Capture the cell that displays the provided text and extract its (x, y) central coordinate. 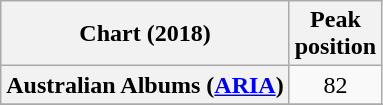
82 (335, 85)
Chart (2018) (145, 34)
Peak position (335, 34)
Australian Albums (ARIA) (145, 85)
